Locate the cell with the specified text and output its [x, y] center coordinate. 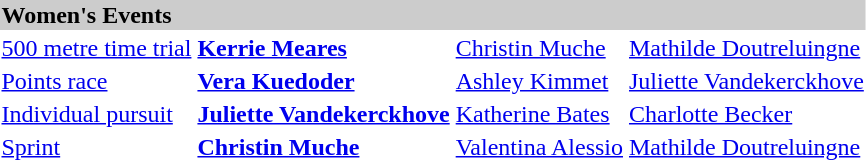
Christin Muche [539, 48]
Vera Kuedoder [324, 81]
Women's Events [432, 15]
Katherine Bates [539, 114]
Kerrie Meares [324, 48]
Ashley Kimmet [539, 81]
Points race [96, 81]
500 metre time trial [96, 48]
Charlotte Becker [746, 114]
Individual pursuit [96, 114]
Mathilde Doutreluingne [746, 48]
